Search for the cell housing the specified text and yield its (x, y) center coordinate. 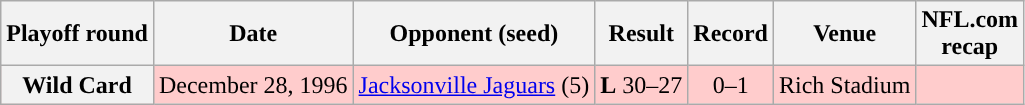
0–1 (731, 85)
Playoff round (78, 34)
Opponent (seed) (474, 34)
Jacksonville Jaguars (5) (474, 85)
Date (253, 34)
Result (642, 34)
NFL.comrecap (970, 34)
Record (731, 34)
Rich Stadium (845, 85)
December 28, 1996 (253, 85)
L 30–27 (642, 85)
Venue (845, 34)
Wild Card (78, 85)
